Find where the given text appears and provide that cell's center as (X, Y) coordinate. 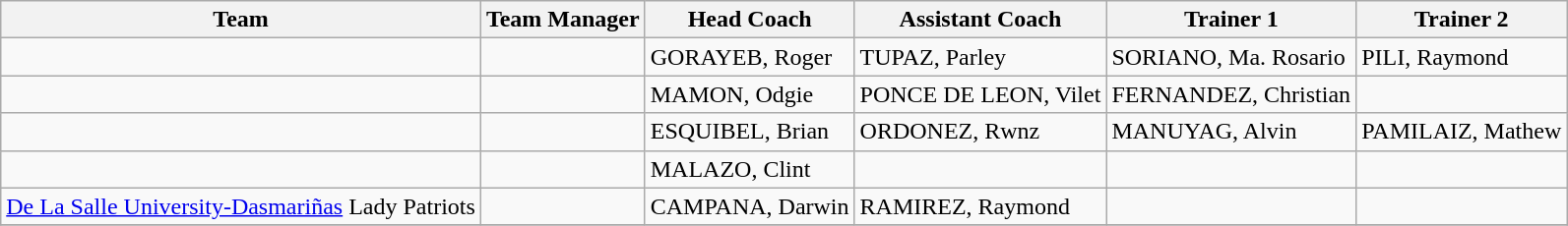
ORDONEZ, Rwnz (980, 132)
Team (241, 20)
MAMON, Odgie (750, 94)
Assistant Coach (980, 20)
MALAZO, Clint (750, 169)
Head Coach (750, 20)
De La Salle University-Dasmariñas Lady Patriots (241, 206)
PONCE DE LEON, Vilet (980, 94)
GORAYEB, Roger (750, 57)
CAMPANA, Darwin (750, 206)
Trainer 1 (1231, 20)
MANUYAG, Alvin (1231, 132)
TUPAZ, Parley (980, 57)
SORIANO, Ma. Rosario (1231, 57)
Trainer 2 (1462, 20)
PILI, Raymond (1462, 57)
PAMILAIZ, Mathew (1462, 132)
RAMIREZ, Raymond (980, 206)
Team Manager (563, 20)
FERNANDEZ, Christian (1231, 94)
ESQUIBEL, Brian (750, 132)
